For the text-containing cell, return its midpoint in (X, Y) coordinate format. 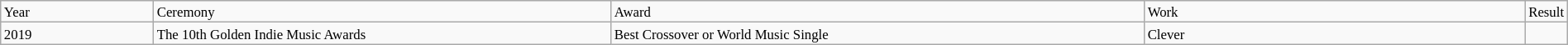
Ceremony (382, 12)
2019 (78, 33)
The 10th Golden Indie Music Awards (382, 33)
Year (78, 12)
Clever (1335, 33)
Result (1546, 12)
Best Crossover or World Music Single (878, 33)
Award (878, 12)
Work (1335, 12)
